From the cell containing the given text, extract its center point as [X, Y] coordinate. 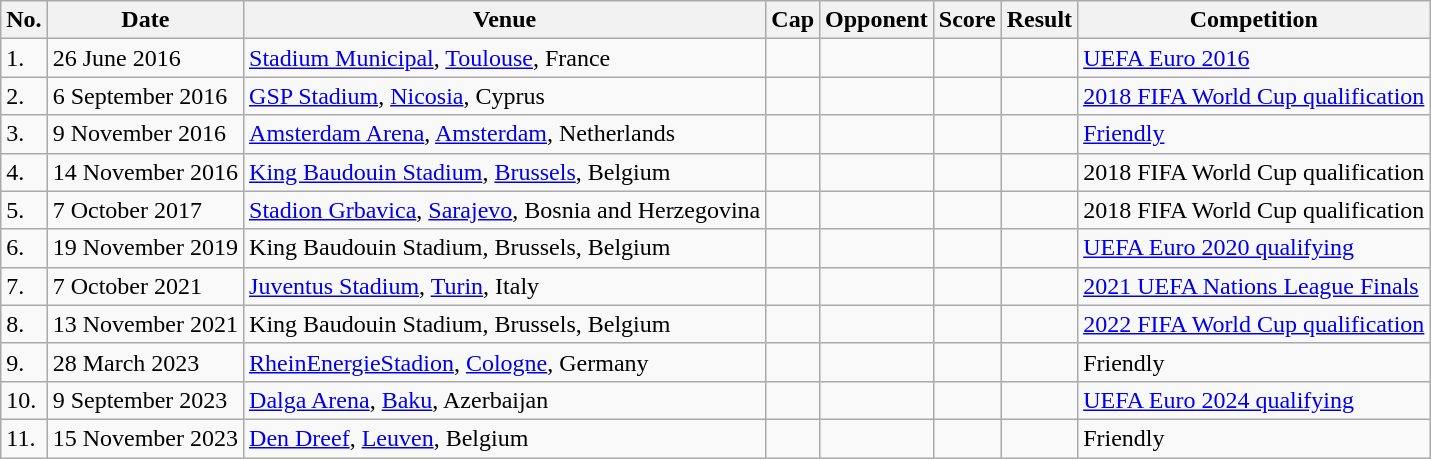
7. [24, 286]
26 June 2016 [145, 58]
5. [24, 210]
Result [1039, 20]
10. [24, 400]
UEFA Euro 2020 qualifying [1254, 248]
GSP Stadium, Nicosia, Cyprus [505, 96]
Dalga Arena, Baku, Azerbaijan [505, 400]
13 November 2021 [145, 324]
Stadion Grbavica, Sarajevo, Bosnia and Herzegovina [505, 210]
Stadium Municipal, Toulouse, France [505, 58]
8. [24, 324]
Cap [793, 20]
11. [24, 438]
9. [24, 362]
6 September 2016 [145, 96]
Juventus Stadium, Turin, Italy [505, 286]
19 November 2019 [145, 248]
9 September 2023 [145, 400]
28 March 2023 [145, 362]
Opponent [877, 20]
Den Dreef, Leuven, Belgium [505, 438]
Score [967, 20]
Amsterdam Arena, Amsterdam, Netherlands [505, 134]
1. [24, 58]
Competition [1254, 20]
Date [145, 20]
6. [24, 248]
2021 UEFA Nations League Finals [1254, 286]
UEFA Euro 2016 [1254, 58]
14 November 2016 [145, 172]
RheinEnergieStadion, Cologne, Germany [505, 362]
2022 FIFA World Cup qualification [1254, 324]
15 November 2023 [145, 438]
9 November 2016 [145, 134]
7 October 2021 [145, 286]
3. [24, 134]
UEFA Euro 2024 qualifying [1254, 400]
4. [24, 172]
Venue [505, 20]
2. [24, 96]
7 October 2017 [145, 210]
No. [24, 20]
